For the text-containing cell, return its midpoint in (X, Y) coordinate format. 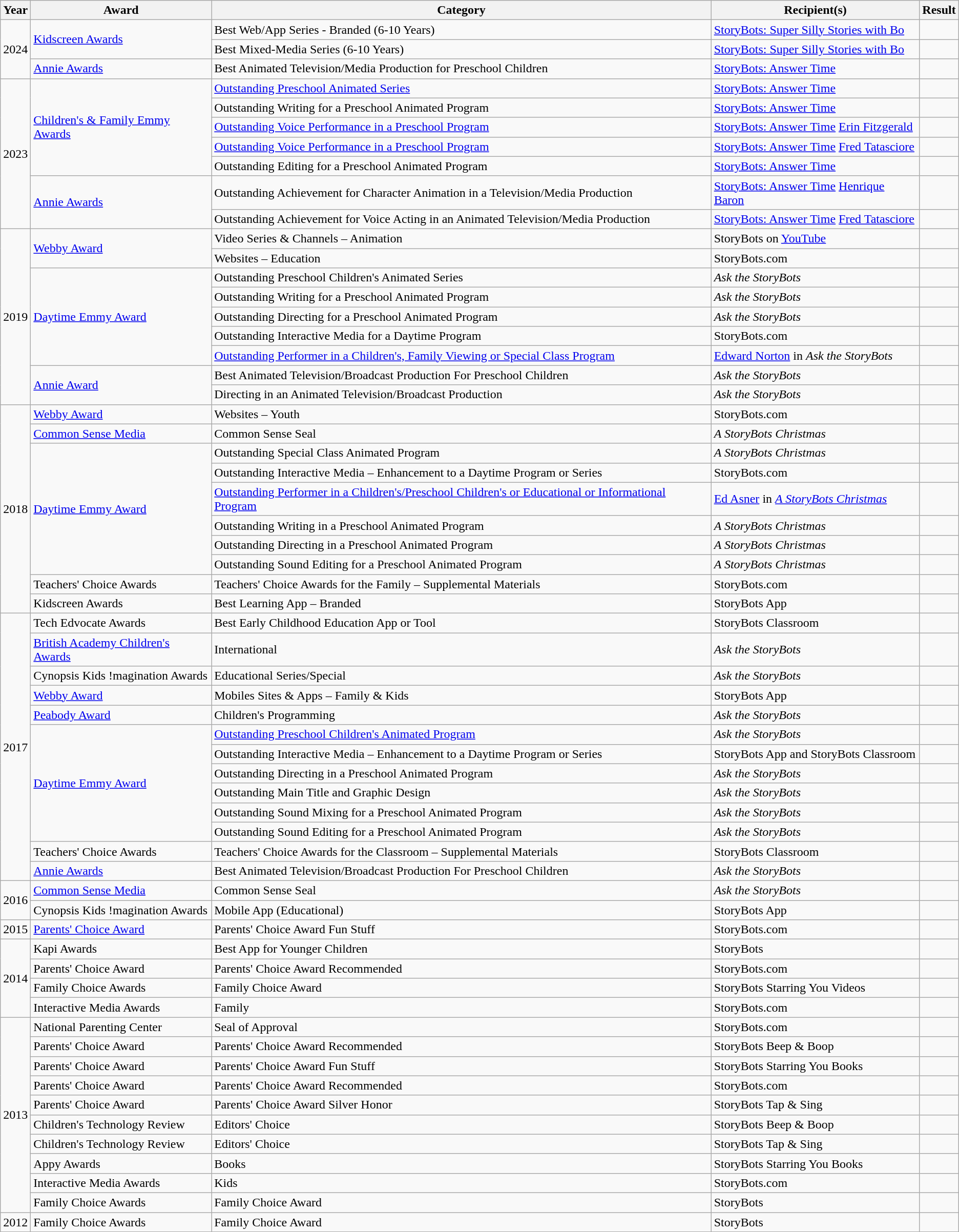
StoryBots App and StoryBots Classroom (816, 754)
2023 (15, 154)
Kids (461, 1183)
StoryBots Starring You Videos (816, 988)
Mobile App (Educational) (461, 910)
Outstanding Main Title and Graphic Design (461, 793)
Outstanding Directing for a Preschool Animated Program (461, 317)
StoryBots: Answer Time Erin Fitzgerald (816, 127)
Ed Asner in A StoryBots Christmas (816, 499)
Outstanding Preschool Children's Animated Series (461, 278)
Best Early Childhood Education App or Tool (461, 623)
Outstanding Achievement for Voice Acting in an Animated Television/Media Production (461, 219)
StoryBots on YouTube (816, 238)
Best Learning App – Branded (461, 604)
Best Animated Television/Media Production for Preschool Children (461, 69)
Result (939, 10)
Year (15, 10)
Outstanding Performer in a Children's, Family Viewing or Special Class Program (461, 356)
Outstanding Special Class Animated Program (461, 453)
Outstanding Sound Mixing for a Preschool Animated Program (461, 812)
2015 (15, 930)
2024 (15, 49)
2017 (15, 747)
International (461, 650)
Outstanding Achievement for Character Animation in a Television/Media Production (461, 193)
Mobiles Sites & Apps – Family & Kids (461, 695)
Best App for Younger Children (461, 949)
British Academy Children's Awards (121, 650)
Websites – Youth (461, 414)
2013 (15, 1115)
Category (461, 10)
Family (461, 1008)
Children's & Family Emmy Awards (121, 127)
Recipient(s) (816, 10)
Outstanding Performer in a Children's/Preschool Children's or Educational or Informational Program (461, 499)
Teachers' Choice Awards for the Family – Supplemental Materials (461, 584)
Peabody Award (121, 715)
Educational Series/Special (461, 676)
Outstanding Preschool Animated Series (461, 88)
Video Series & Channels – Animation (461, 238)
Tech Edvocate Awards (121, 623)
Kapi Awards (121, 949)
Websites – Education (461, 258)
Outstanding Preschool Children's Animated Program (461, 734)
Outstanding Editing for a Preschool Animated Program (461, 166)
Award (121, 10)
2016 (15, 900)
Books (461, 1163)
Edward Norton in Ask the StoryBots (816, 356)
Best Mixed-Media Series (6-10 Years) (461, 49)
Annie Award (121, 385)
Best Web/App Series - Branded (6-10 Years) (461, 30)
2014 (15, 978)
Children's Programming (461, 715)
2018 (15, 509)
Seal of Approval (461, 1027)
Directing in an Animated Television/Broadcast Production (461, 395)
StoryBots: Answer Time Henrique Baron (816, 193)
Parents' Choice Award Silver Honor (461, 1105)
Teachers' Choice Awards for the Classroom – Supplemental Materials (461, 851)
2012 (15, 1222)
Appy Awards (121, 1163)
Outstanding Writing in a Preschool Animated Program (461, 525)
2019 (15, 317)
Outstanding Interactive Media for a Daytime Program (461, 336)
National Parenting Center (121, 1027)
